Provide the [x, y] coordinate of the cell's center where the given text is located.  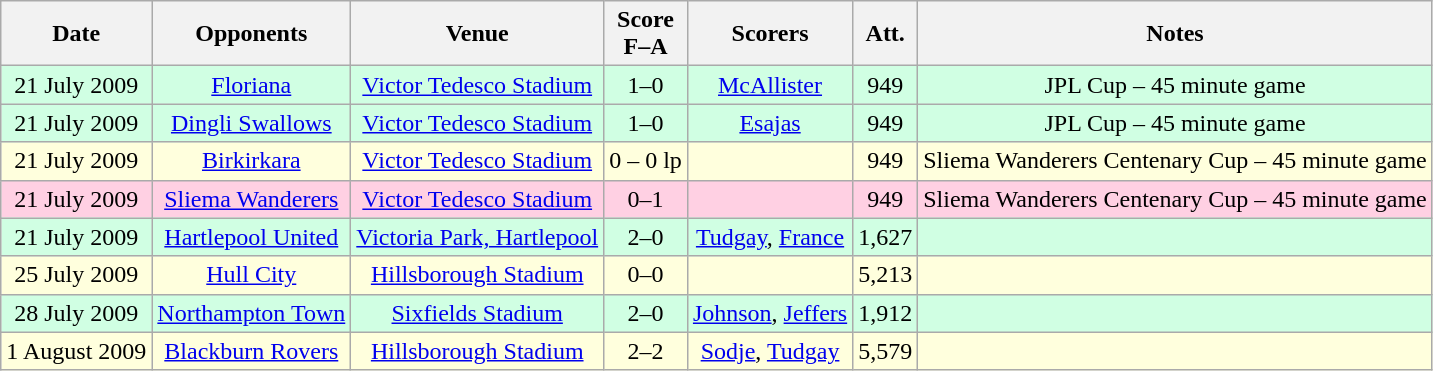
Hull City [252, 275]
McAllister [770, 85]
Att. [886, 34]
0–1 [646, 199]
0 – 0 lp [646, 161]
5,213 [886, 275]
0–0 [646, 275]
25 July 2009 [76, 275]
Sliema Wanderers [252, 199]
1,912 [886, 313]
Scorers [770, 34]
Date [76, 34]
Hartlepool United [252, 237]
5,579 [886, 351]
Sodje, Tudgay [770, 351]
1 August 2009 [76, 351]
Esajas [770, 123]
Sixfields Stadium [478, 313]
28 July 2009 [76, 313]
1,627 [886, 237]
Dingli Swallows [252, 123]
Northampton Town [252, 313]
Blackburn Rovers [252, 351]
Johnson, Jeffers [770, 313]
Notes [1176, 34]
Venue [478, 34]
Victoria Park, Hartlepool [478, 237]
Tudgay, France [770, 237]
Floriana [252, 85]
2–2 [646, 351]
Opponents [252, 34]
ScoreF–A [646, 34]
Birkirkara [252, 161]
